Return (x, y) of the center of cell containing provided text 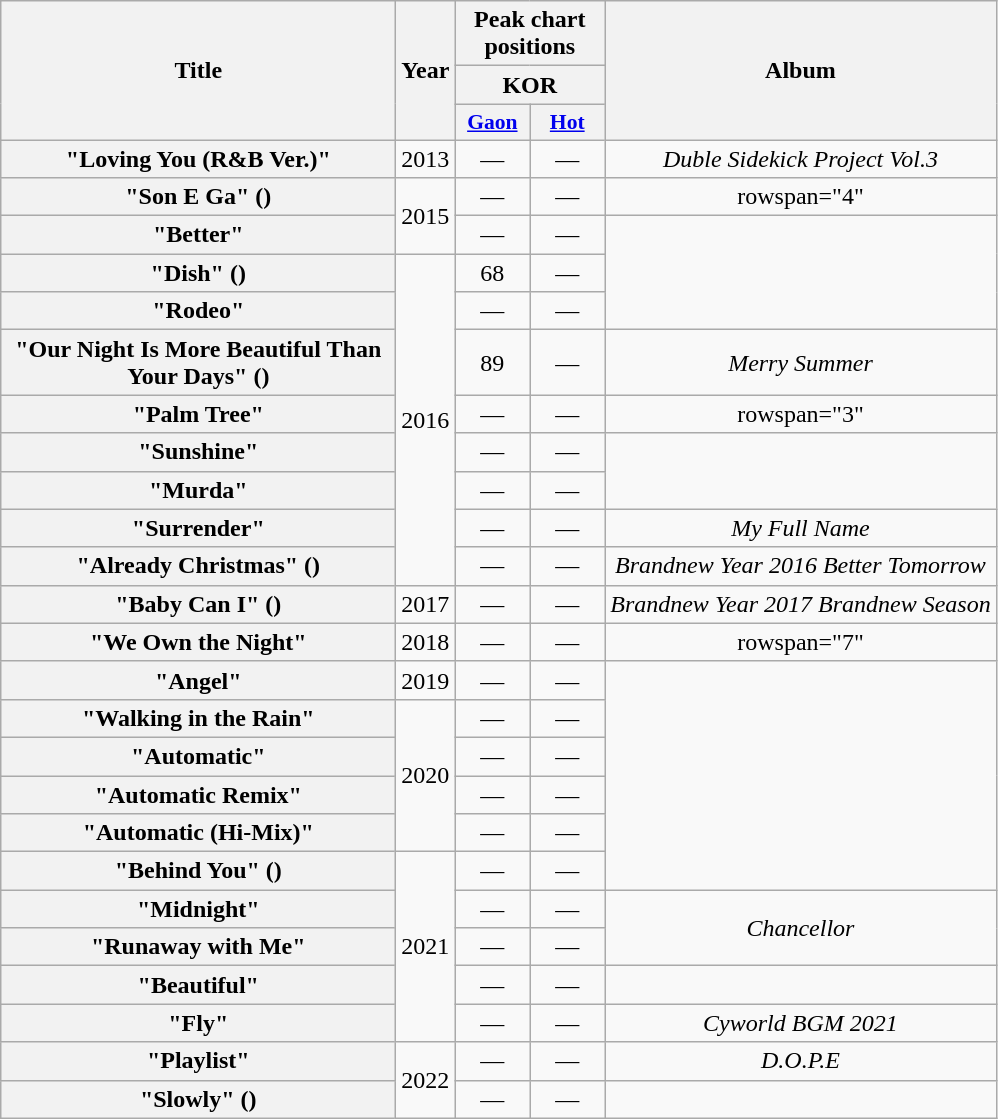
"Fly" (198, 1023)
"Palm Tree" (198, 414)
Year (426, 70)
2019 (426, 680)
"Our Night Is More Beautiful Than Your Days" () (198, 362)
"Murda" (198, 490)
"Rodeo" (198, 311)
My Full Name (801, 528)
KOR (530, 85)
D.O.P.E (801, 1061)
Duble Sidekick Project Vol.3 (801, 159)
"Angel" (198, 680)
rowspan="3" (801, 414)
68 (492, 273)
2022 (426, 1080)
"Son E Ga" () (198, 197)
2021 (426, 947)
Cyworld BGM 2021 (801, 1023)
"Sunshine" (198, 452)
Chancellor (801, 928)
Brandnew Year 2017 Brandnew Season (801, 604)
2020 (426, 775)
"Walking in the Rain" (198, 718)
"Automatic" (198, 756)
"Already Christmas" () (198, 566)
"Automatic Remix" (198, 795)
Hot (568, 122)
2013 (426, 159)
2017 (426, 604)
"Slowly" () (198, 1099)
"Behind You" () (198, 871)
"Better" (198, 235)
"Baby Can I" () (198, 604)
Album (801, 70)
2018 (426, 642)
"Midnight" (198, 909)
Peak chart positions (530, 34)
"Dish" () (198, 273)
89 (492, 362)
"Runaway with Me" (198, 947)
2016 (426, 420)
"Loving You (R&B Ver.)" (198, 159)
"Surrender" (198, 528)
rowspan="7" (801, 642)
"We Own the Night" (198, 642)
rowspan="4" (801, 197)
Brandnew Year 2016 Better Tomorrow (801, 566)
Merry Summer (801, 362)
"Playlist" (198, 1061)
Title (198, 70)
"Automatic (Hi-Mix)" (198, 833)
2015 (426, 216)
Gaon (492, 122)
"Beautiful" (198, 985)
